Detect which cell encompasses the target text, then output its [x, y] center coordinate. 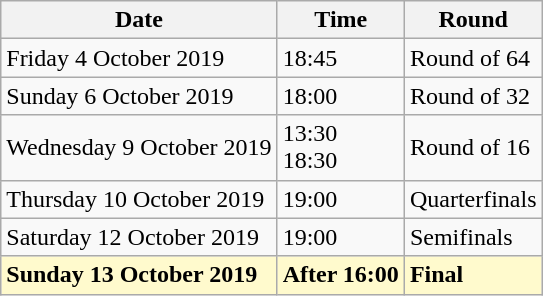
Final [473, 275]
Round of 16 [473, 148]
13:3018:30 [340, 148]
18:00 [340, 96]
After 16:00 [340, 275]
Semifinals [473, 237]
Wednesday 9 October 2019 [139, 148]
Round of 64 [473, 58]
Sunday 13 October 2019 [139, 275]
Quarterfinals [473, 199]
Thursday 10 October 2019 [139, 199]
Round of 32 [473, 96]
Round [473, 20]
18:45 [340, 58]
Date [139, 20]
Friday 4 October 2019 [139, 58]
Sunday 6 October 2019 [139, 96]
Saturday 12 October 2019 [139, 237]
Time [340, 20]
